Extract the (X, Y) coordinate from the center of the cell holding the provided text.  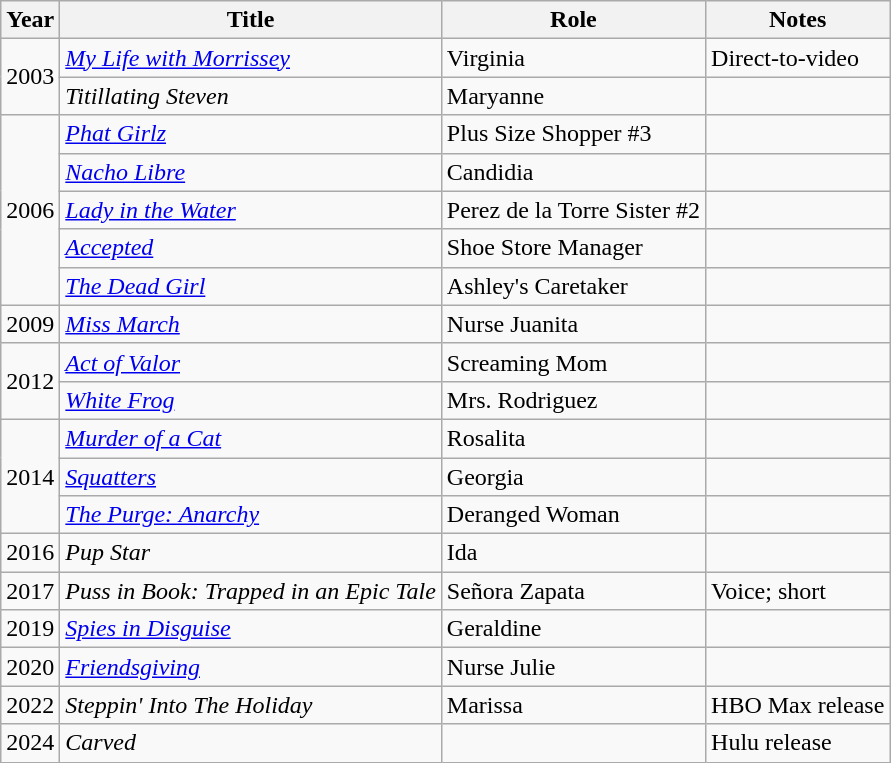
2003 (30, 77)
Steppin' Into The Holiday (251, 705)
Nurse Juanita (573, 324)
Accepted (251, 248)
Notes (798, 20)
Voice; short (798, 591)
Murder of a Cat (251, 438)
2012 (30, 381)
2014 (30, 476)
2016 (30, 553)
Act of Valor (251, 362)
Georgia (573, 477)
Carved (251, 743)
Year (30, 20)
Geraldine (573, 629)
Deranged Woman (573, 515)
2020 (30, 667)
Puss in Book: Trapped in an Epic Tale (251, 591)
Role (573, 20)
Phat Girlz (251, 134)
Pup Star (251, 553)
Virginia (573, 58)
Ashley's Caretaker (573, 286)
Plus Size Shopper #3 (573, 134)
The Purge: Anarchy (251, 515)
The Dead Girl (251, 286)
2022 (30, 705)
Screaming Mom (573, 362)
Squatters (251, 477)
Perez de la Torre Sister #2 (573, 210)
Candidia (573, 172)
White Frog (251, 400)
Direct-to-video (798, 58)
HBO Max release (798, 705)
Titillating Steven (251, 96)
Rosalita (573, 438)
Nurse Julie (573, 667)
Señora Zapata (573, 591)
2006 (30, 210)
2017 (30, 591)
Maryanne (573, 96)
Lady in the Water (251, 210)
Nacho Libre (251, 172)
Title (251, 20)
2009 (30, 324)
Miss March (251, 324)
Ida (573, 553)
2019 (30, 629)
Spies in Disguise (251, 629)
My Life with Morrissey (251, 58)
2024 (30, 743)
Friendsgiving (251, 667)
Mrs. Rodriguez (573, 400)
Shoe Store Manager (573, 248)
Marissa (573, 705)
Hulu release (798, 743)
